Find where the given text appears and provide that cell's center as [x, y] coordinate. 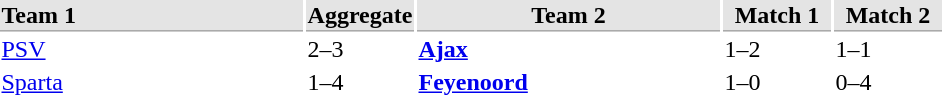
2–3 [360, 49]
Match 1 [777, 16]
1–1 [888, 49]
Team 2 [568, 16]
Ajax [568, 49]
PSV [152, 49]
1–2 [777, 49]
Team 1 [152, 16]
Aggregate [360, 16]
Match 2 [888, 16]
